Provide the [X, Y] coordinate of the cell's center where the given text is located.  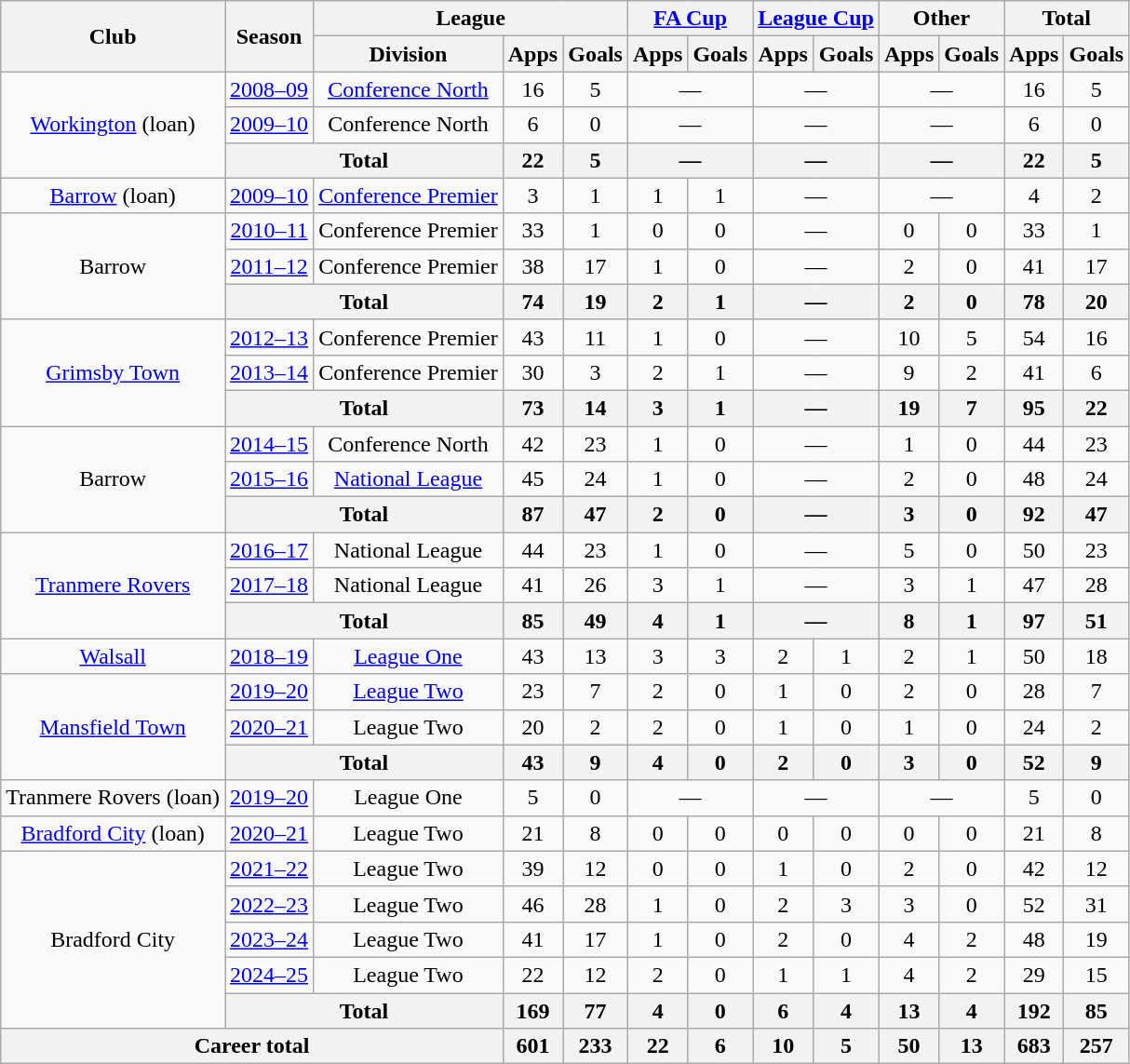
League Cup [816, 19]
29 [1034, 975]
League [471, 19]
87 [532, 515]
2015–16 [270, 479]
Division [409, 54]
2024–25 [270, 975]
233 [596, 1046]
78 [1034, 302]
Mansfield Town [114, 727]
2013–14 [270, 372]
2014–15 [270, 444]
45 [532, 479]
39 [532, 869]
97 [1034, 621]
49 [596, 621]
FA Cup [690, 19]
683 [1034, 1046]
2021–22 [270, 869]
54 [1034, 337]
Barrow (loan) [114, 195]
Bradford City (loan) [114, 833]
73 [532, 408]
Tranmere Rovers [114, 586]
77 [596, 1010]
2022–23 [270, 904]
2018–19 [270, 656]
Workington (loan) [114, 125]
169 [532, 1010]
46 [532, 904]
18 [1096, 656]
14 [596, 408]
38 [532, 266]
Other [941, 19]
2008–09 [270, 89]
31 [1096, 904]
95 [1034, 408]
51 [1096, 621]
11 [596, 337]
74 [532, 302]
601 [532, 1046]
Season [270, 36]
26 [596, 586]
2011–12 [270, 266]
Tranmere Rovers (loan) [114, 798]
2010–11 [270, 231]
2023–24 [270, 939]
192 [1034, 1010]
Bradford City [114, 939]
Grimsby Town [114, 372]
Career total [252, 1046]
30 [532, 372]
Walsall [114, 656]
15 [1096, 975]
257 [1096, 1046]
92 [1034, 515]
2017–18 [270, 586]
2012–13 [270, 337]
Club [114, 36]
2016–17 [270, 550]
